Identify which cell holds the provided text, then report its (X, Y) central coordinate. 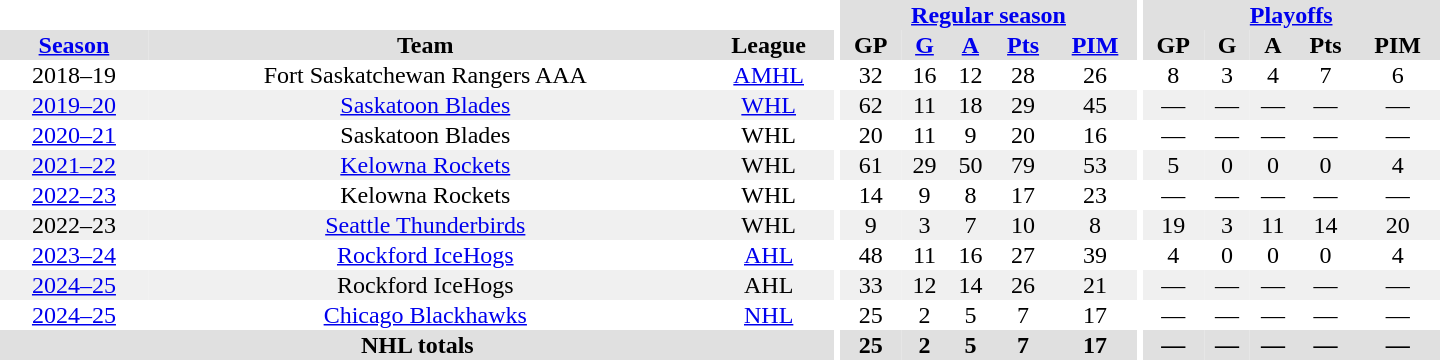
10 (1022, 225)
39 (1095, 255)
45 (1095, 105)
League (769, 45)
18 (970, 105)
61 (871, 165)
Season (74, 45)
Playoffs (1291, 15)
62 (871, 105)
53 (1095, 165)
Team (426, 45)
2019–20 (74, 105)
Regular season (988, 15)
32 (871, 75)
23 (1095, 195)
NHL (769, 315)
48 (871, 255)
Fort Saskatchewan Rangers AAA (426, 75)
33 (871, 285)
50 (970, 165)
6 (1398, 75)
AMHL (769, 75)
NHL totals (418, 345)
2020–21 (74, 135)
2021–22 (74, 165)
2023–24 (74, 255)
27 (1022, 255)
Chicago Blackhawks (426, 315)
19 (1173, 225)
Seattle Thunderbirds (426, 225)
28 (1022, 75)
2018–19 (74, 75)
79 (1022, 165)
21 (1095, 285)
